Search for the cell housing the specified text and yield its (X, Y) center coordinate. 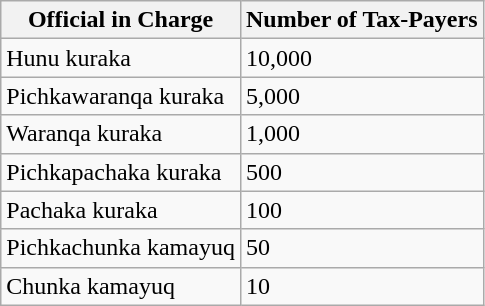
Pichkachunka kamayuq (121, 248)
50 (362, 248)
Number of Tax-Payers (362, 20)
5,000 (362, 96)
Pachaka kuraka (121, 210)
Waranqa kuraka (121, 134)
Pichkawaranqa kuraka (121, 96)
Official in Charge (121, 20)
Chunka kamayuq (121, 286)
100 (362, 210)
10,000 (362, 58)
1,000 (362, 134)
Pichkapachaka kuraka (121, 172)
500 (362, 172)
10 (362, 286)
Hunu kuraka (121, 58)
